Capture the cell that displays the provided text and extract its (X, Y) central coordinate. 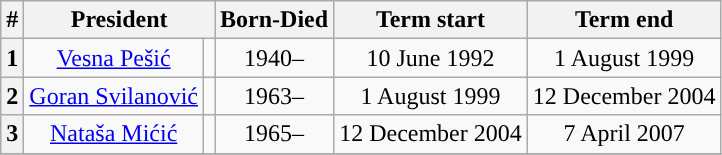
Nataša Mićić (114, 134)
Term end (624, 20)
1965– (274, 134)
Vesna Pešić (114, 58)
# (12, 20)
Born-Died (274, 20)
Term start (431, 20)
3 (12, 134)
10 June 1992 (431, 58)
7 April 2007 (624, 134)
1 (12, 58)
President (120, 20)
2 (12, 96)
1963– (274, 96)
1940– (274, 58)
Goran Svilanović (114, 96)
